Provide the (x, y) coordinate of the cell's center where the given text is located.  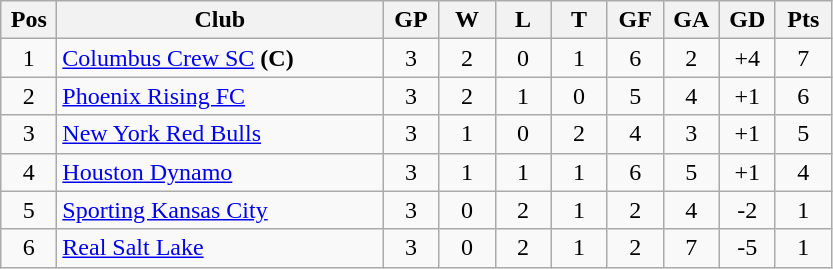
GA (691, 20)
Phoenix Rising FC (220, 96)
Columbus Crew SC (C) (220, 58)
Pos (29, 20)
Pts (803, 20)
New York Red Bulls (220, 134)
-5 (747, 248)
T (579, 20)
+4 (747, 58)
GD (747, 20)
Sporting Kansas City (220, 210)
-2 (747, 210)
Houston Dynamo (220, 172)
GP (411, 20)
W (467, 20)
Real Salt Lake (220, 248)
L (523, 20)
Club (220, 20)
GF (635, 20)
